Detect which cell encompasses the target text, then output its (x, y) center coordinate. 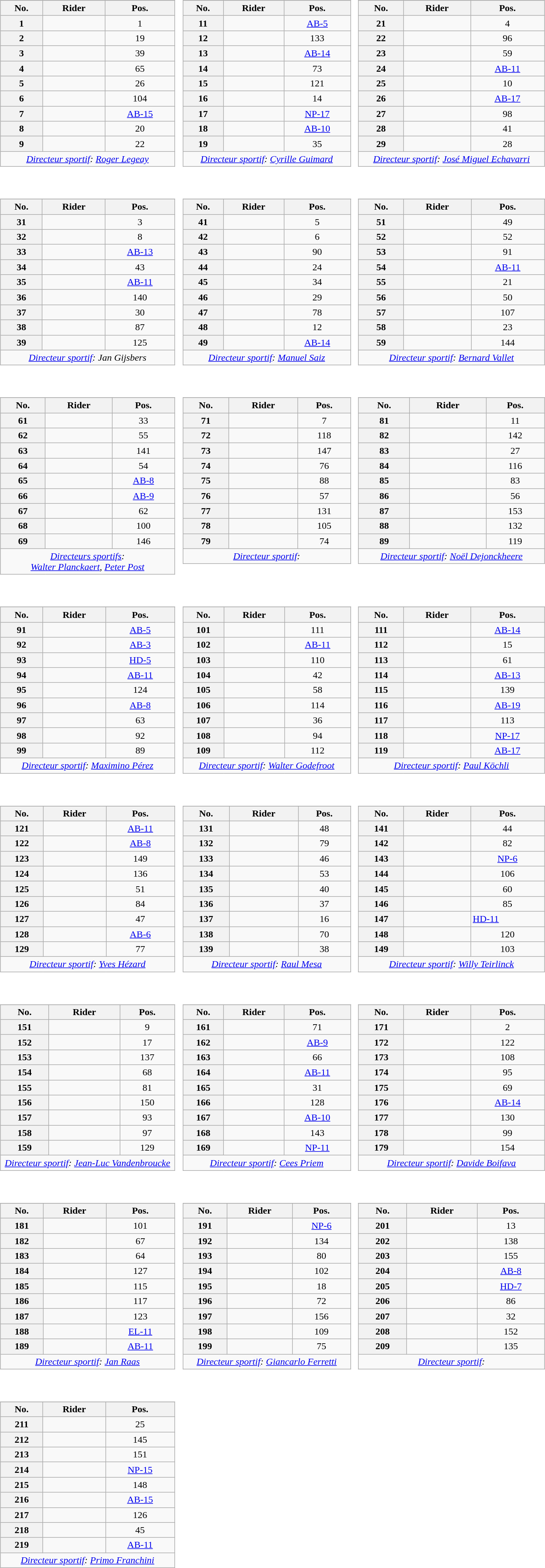
179 (381, 1148)
195 (205, 1286)
181 (21, 1226)
158 (25, 1133)
189 (21, 1346)
NP-15 (140, 1470)
208 (383, 1331)
Directeur sportif: Davide Boifava (451, 1163)
204 (383, 1271)
AB-19 (507, 705)
Directeur sportif: Raul Mesa (266, 964)
Directeur sportif: Walter Godefroot (266, 765)
184 (21, 1271)
212 (21, 1440)
130 (507, 1118)
20 (140, 129)
202 (383, 1241)
140 (140, 297)
174 (381, 1072)
171 (381, 1027)
Directeur sportif: Roger Legeay (87, 159)
Directeurs sportifs:Walter Planckaert, Peter Post (87, 561)
157 (25, 1118)
120 (507, 934)
100 (143, 526)
216 (21, 1500)
60 (507, 889)
172 (381, 1042)
150 (147, 1103)
No. Rider Pos. 191 NP-6 192 134 193 80 194 102 195 18 196 72 197 156 198 109 199 75 Directeur sportif: Giancarlo Ferretti (270, 1281)
No. Rider Pos. 131 48 132 79 133 46 134 53 135 40 136 37 137 16 138 70 139 38 Directeur sportif: Raul Mesa (270, 883)
161 (203, 1027)
187 (21, 1316)
207 (383, 1316)
Directeur sportif: Cyrille Guimard (266, 159)
209 (383, 1346)
197 (205, 1316)
Directeur sportif: Bernard Vallet (451, 358)
192 (205, 1241)
Directeur sportif: Cees Priem (266, 1163)
Directeur sportif: Yves Hézard (87, 964)
194 (205, 1271)
217 (21, 1515)
No. Rider Pos. 41 5 42 6 43 90 44 24 45 34 46 29 47 78 48 12 49 AB-14 Directeur sportif: Manuel Saiz (270, 277)
168 (203, 1133)
AB-6 (140, 934)
Directeur sportif: Paul Köchli (451, 765)
No. Rider Pos. 71 7 72 118 73 147 74 76 75 88 76 57 77 131 78 105 79 74 Directeur sportif: (270, 480)
169 (203, 1148)
218 (21, 1530)
185 (21, 1286)
182 (21, 1241)
214 (21, 1470)
Directeur sportif: Noël Dejonckheere (451, 556)
No. Rider Pos. 161 71 162 AB-9 163 66 164 AB-11 165 31 166 128 167 AB-10 168 143 169 NP-11 Directeur sportif: Cees Priem (270, 1082)
50 (508, 297)
162 (203, 1042)
Directeur sportif: Willy Teirlinck (451, 964)
178 (381, 1133)
90 (317, 252)
70 (324, 934)
110 (317, 660)
201 (383, 1226)
191 (205, 1226)
NP-11 (317, 1148)
215 (21, 1485)
211 (21, 1425)
176 (381, 1103)
203 (383, 1256)
165 (203, 1087)
No. Rider Pos. 101 111 102 AB-11 103 110 104 42 105 58 106 114 107 36 108 94 109 112 Directeur sportif: Walter Godefroot (270, 685)
213 (21, 1455)
EL-11 (140, 1331)
205 (383, 1286)
Directeur sportif: Jan Gijsbers (87, 358)
40 (324, 889)
175 (381, 1087)
159 (25, 1148)
10 (507, 84)
198 (205, 1331)
188 (21, 1331)
Directeur sportif: Primo Franchini (87, 1560)
Directeur sportif: Maximino Pérez (87, 765)
183 (21, 1256)
173 (381, 1057)
199 (205, 1346)
80 (321, 1256)
166 (203, 1103)
HD-11 (507, 919)
Directeur sportif: Jean-Luc Vandenbroucke (87, 1163)
AB-3 (140, 645)
219 (21, 1545)
167 (203, 1118)
30 (140, 312)
Directeur sportif: Manuel Saiz (266, 358)
164 (203, 1072)
196 (205, 1301)
163 (203, 1057)
HD-5 (140, 660)
Directeur sportif: José Miguel Echavarri (451, 159)
186 (21, 1301)
193 (205, 1256)
177 (381, 1118)
206 (383, 1301)
Directeur sportif: Jan Raas (87, 1361)
HD-7 (511, 1286)
Directeur sportif: Giancarlo Ferretti (266, 1361)
